Find where the given text appears and provide that cell's center as [X, Y] coordinate. 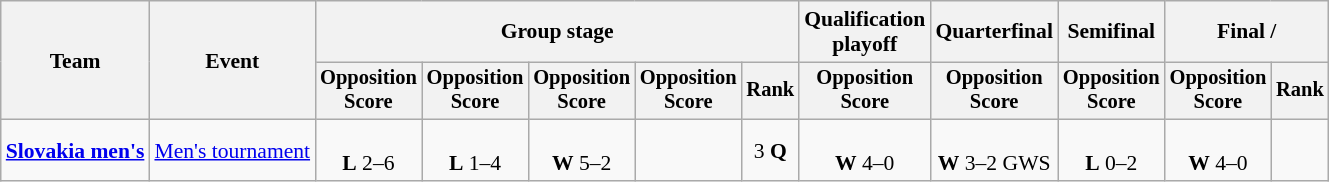
Slovakia men's [76, 150]
Qualificationplayoff [864, 32]
Team [76, 60]
3 Q [770, 150]
W 5–2 [582, 150]
L 2–6 [368, 150]
Semifinal [1112, 32]
Men's tournament [232, 150]
L 1–4 [476, 150]
Event [232, 60]
L 0–2 [1112, 150]
Quarterfinal [994, 32]
Final / [1247, 32]
Group stage [557, 32]
W 3–2 GWS [994, 150]
